Capture the cell that displays the provided text and extract its [x, y] central coordinate. 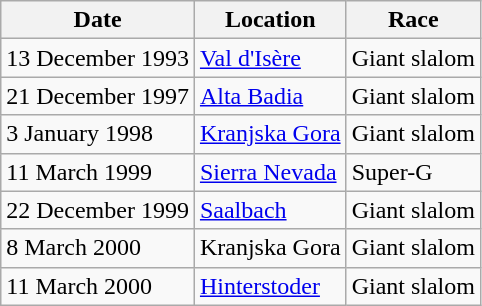
Val d'Isère [270, 58]
11 March 1999 [98, 172]
Super-G [413, 172]
Alta Badia [270, 96]
Location [270, 20]
3 January 1998 [98, 134]
Sierra Nevada [270, 172]
13 December 1993 [98, 58]
Race [413, 20]
8 March 2000 [98, 248]
Saalbach [270, 210]
21 December 1997 [98, 96]
Date [98, 20]
11 March 2000 [98, 286]
22 December 1999 [98, 210]
Hinterstoder [270, 286]
